Determine the [X, Y] coordinate at the center of the cell enclosing the given text.  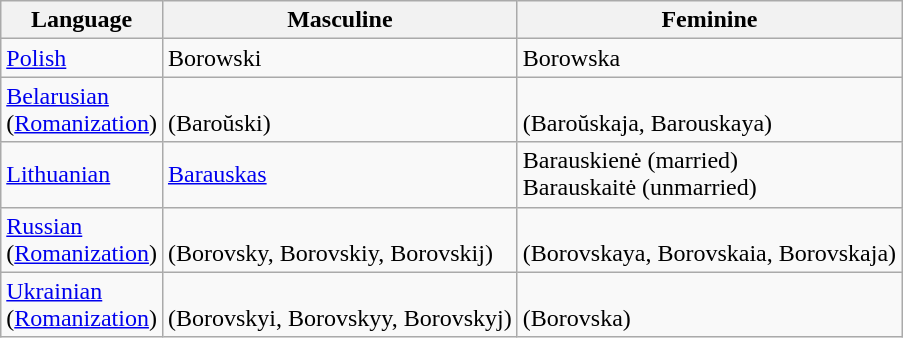
Masculine [340, 20]
Lithuanian [82, 174]
(Baroŭski) [340, 110]
(Borovskyi, Borovskyy, Borovskyj) [340, 304]
Borowska [709, 58]
Belarusian (Romanization) [82, 110]
(Borovsky, Borovskiy, Borovskij) [340, 240]
Language [82, 20]
Borowski [340, 58]
Feminine [709, 20]
(Borovskaya, Borovskaia, Borovskaja) [709, 240]
(Borovska) [709, 304]
Russian (Romanization) [82, 240]
Barauskas [340, 174]
Ukrainian (Romanization) [82, 304]
Polish [82, 58]
Barauskienė (married) Barauskaitė (unmarried) [709, 174]
(Baroŭskaja, Barouskaya) [709, 110]
